Scan for the cell matching the given text and deliver its (x, y) coordinate at center. 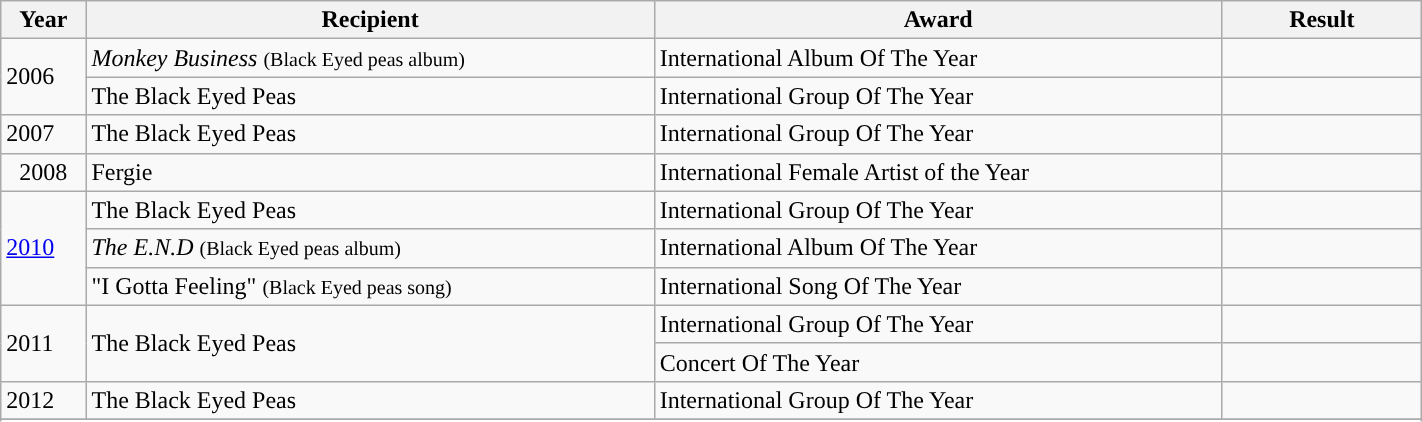
Year (44, 20)
"I Gotta Feeling" (Black Eyed peas song) (370, 286)
Recipient (370, 20)
2011 (44, 343)
Concert Of The Year (938, 362)
2012 (44, 400)
International Female Artist of the Year (938, 172)
2006 (44, 77)
International Song Of The Year (938, 286)
Monkey Business (Black Eyed peas album) (370, 58)
The E.N.D (Black Eyed peas album) (370, 248)
2008 (44, 172)
Fergie (370, 172)
2010 (44, 248)
Award (938, 20)
Result (1322, 20)
2007 (44, 134)
